Locate the cell with the specified text and output its [X, Y] center coordinate. 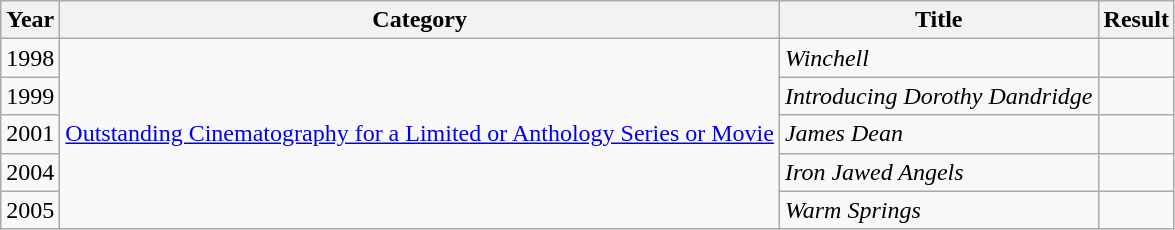
Year [30, 20]
Winchell [938, 58]
Result [1136, 20]
Outstanding Cinematography for a Limited or Anthology Series or Movie [420, 134]
Category [420, 20]
1998 [30, 58]
Introducing Dorothy Dandridge [938, 96]
1999 [30, 96]
Iron Jawed Angels [938, 172]
2004 [30, 172]
James Dean [938, 134]
Warm Springs [938, 210]
2005 [30, 210]
Title [938, 20]
2001 [30, 134]
